Return the [X, Y] coordinate for the center point of the cell that contains the specified text.  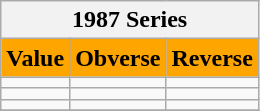
Value [36, 58]
Obverse [118, 58]
Reverse [212, 58]
1987 Series [130, 20]
